Scan for the cell matching the given text and deliver its [X, Y] coordinate at center. 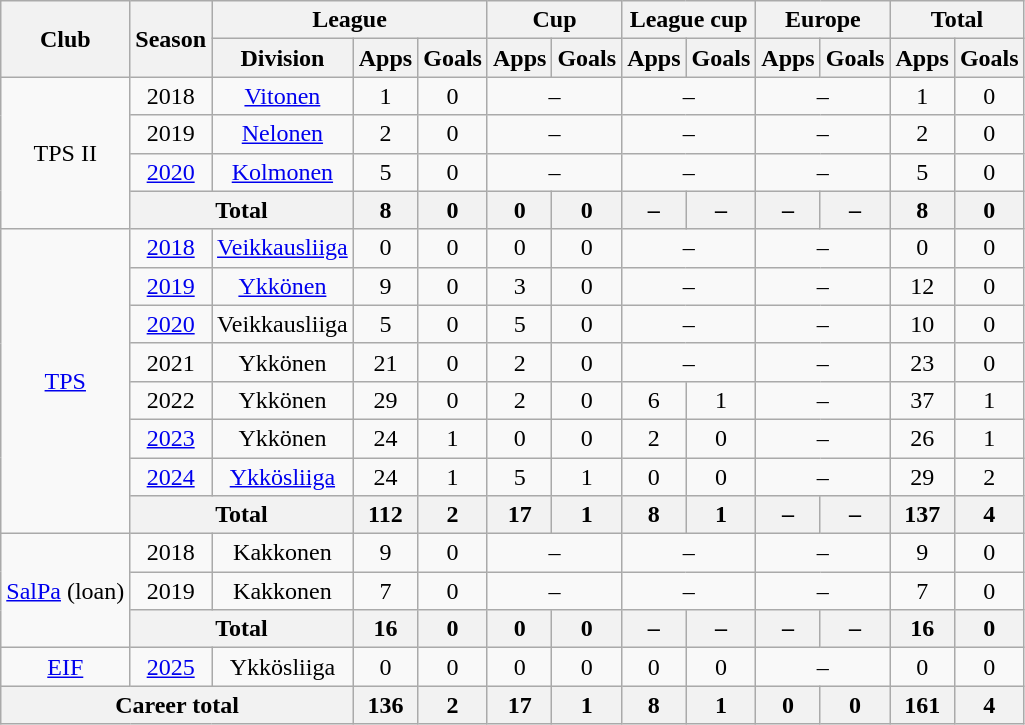
League [350, 20]
TPS II [66, 153]
2024 [171, 477]
Division [283, 58]
2021 [171, 362]
Kolmonen [283, 172]
Vitonen [283, 96]
112 [385, 515]
League cup [689, 20]
10 [922, 324]
Nelonen [283, 134]
SalPa (loan) [66, 591]
3 [519, 286]
Season [171, 39]
12 [922, 286]
37 [922, 400]
136 [385, 705]
161 [922, 705]
EIF [66, 667]
137 [922, 515]
Cup [554, 20]
21 [385, 362]
2023 [171, 438]
23 [922, 362]
Club [66, 39]
Career total [177, 705]
2025 [171, 667]
TPS [66, 381]
Europe [823, 20]
2022 [171, 400]
26 [922, 438]
6 [654, 400]
